Scan for the cell matching the given text and deliver its (X, Y) coordinate at center. 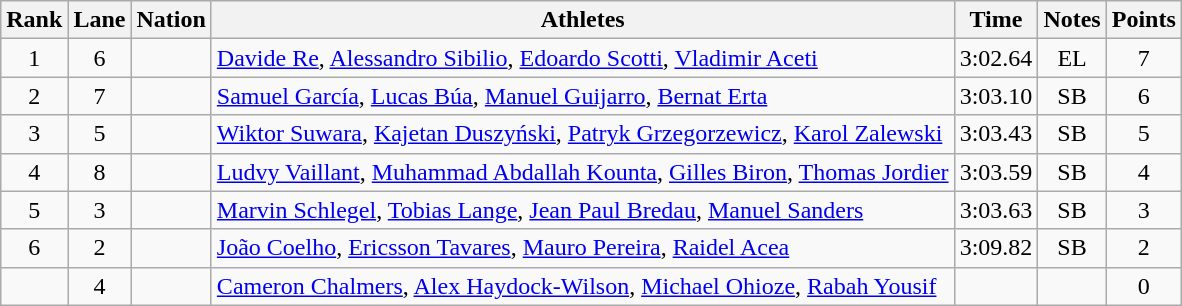
Time (996, 20)
Wiktor Suwara, Kajetan Duszyński, Patryk Grzegorzewicz, Karol Zalewski (582, 134)
3:03.59 (996, 172)
3:09.82 (996, 248)
Nation (171, 20)
Davide Re, Alessandro Sibilio, Edoardo Scotti, Vladimir Aceti (582, 58)
8 (100, 172)
Cameron Chalmers, Alex Haydock-Wilson, Michael Ohioze, Rabah Yousif (582, 286)
3:03.10 (996, 96)
João Coelho, Ericsson Tavares, Mauro Pereira, Raidel Acea (582, 248)
Rank (34, 20)
3:02.64 (996, 58)
Marvin Schlegel, Tobias Lange, Jean Paul Bredau, Manuel Sanders (582, 210)
Notes (1072, 20)
Lane (100, 20)
Points (1144, 20)
3:03.43 (996, 134)
Ludvy Vaillant, Muhammad Abdallah Kounta, Gilles Biron, Thomas Jordier (582, 172)
3:03.63 (996, 210)
EL (1072, 58)
0 (1144, 286)
1 (34, 58)
Samuel García, Lucas Búa, Manuel Guijarro, Bernat Erta (582, 96)
Athletes (582, 20)
